Capture the cell that displays the provided text and extract its [X, Y] central coordinate. 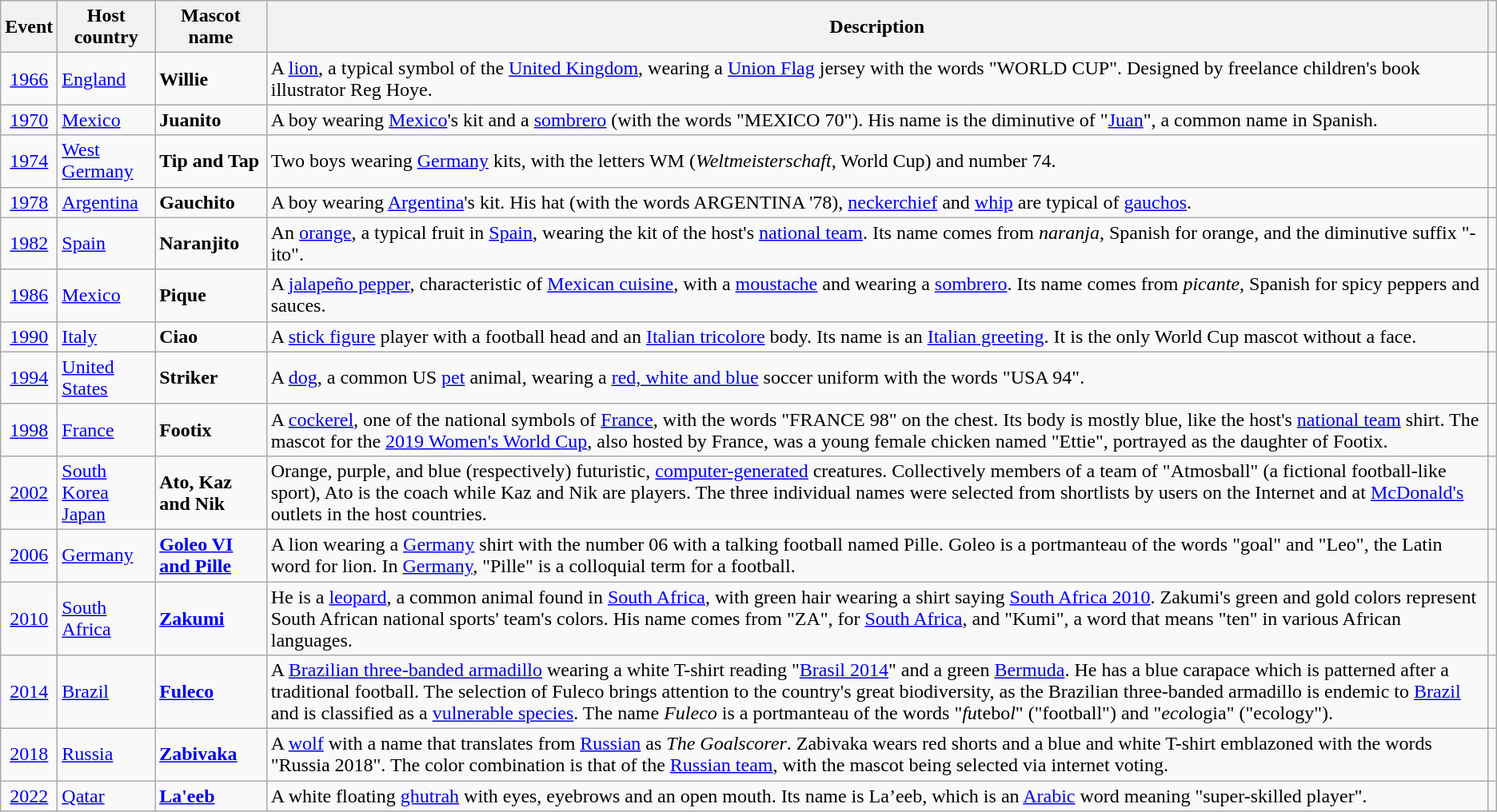
Qatar [106, 796]
Pique [211, 296]
Germany [106, 555]
Event [29, 27]
2006 [29, 555]
Zabivaka [211, 754]
2002 [29, 492]
A boy wearing Mexico's kit and a sombrero (with the words "MEXICO 70"). His name is the diminutive of "Juan", a common name in Spanish. [876, 120]
1986 [29, 296]
Argentina [106, 202]
Brazil [106, 692]
2010 [29, 619]
1974 [29, 161]
Juanito [211, 120]
Gauchito [211, 202]
2014 [29, 692]
1990 [29, 336]
Tip and Tap [211, 161]
Naranjito [211, 243]
Striker [211, 377]
Spain [106, 243]
Ciao [211, 336]
Hostcountry [106, 27]
France [106, 430]
1978 [29, 202]
South Africa [106, 619]
A boy wearing Argentina's kit. His hat (with the words ARGENTINA '78), neckerchief and whip are typical of gauchos. [876, 202]
1994 [29, 377]
1982 [29, 243]
La'eeb [211, 796]
1966 [29, 78]
2018 [29, 754]
Ato, Kaz and Nik [211, 492]
Two boys wearing Germany kits, with the letters WM (Weltmeisterschaft, World Cup) and number 74. [876, 161]
Russia [106, 754]
A white floating ghutrah with eyes, eyebrows and an open mouth. Its name is La’eeb, which is an Arabic word meaning "super-skilled player". [876, 796]
2022 [29, 796]
Description [876, 27]
1998 [29, 430]
West Germany [106, 161]
Willie [211, 78]
Italy [106, 336]
Zakumi [211, 619]
United States [106, 377]
South KoreaJapan [106, 492]
Fuleco [211, 692]
England [106, 78]
Mascot name [211, 27]
1970 [29, 120]
A dog, a common US pet animal, wearing a red, white and blue soccer uniform with the words "USA 94". [876, 377]
Goleo VI and Pille [211, 555]
Footix [211, 430]
